Scan for the cell matching the given text and deliver its [X, Y] coordinate at center. 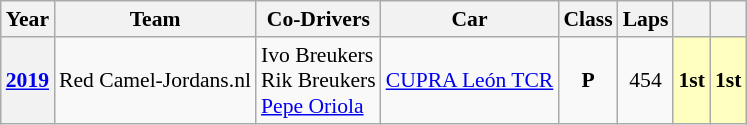
Class [588, 19]
Laps [646, 19]
Ivo Breukers Rik Breukers Pepe Oriola [318, 80]
454 [646, 80]
CUPRA León TCR [470, 80]
Co-Drivers [318, 19]
Year [28, 19]
2019 [28, 80]
Car [470, 19]
Team [155, 19]
P [588, 80]
Red Camel-Jordans.nl [155, 80]
